Provide the [X, Y] coordinate of the cell's center where the given text is located.  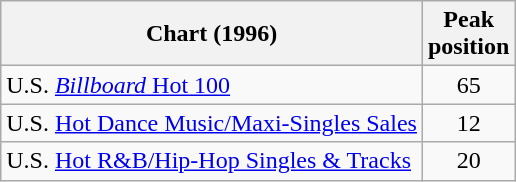
U.S. Billboard Hot 100 [212, 85]
65 [468, 85]
U.S. Hot Dance Music/Maxi-Singles Sales [212, 123]
20 [468, 161]
Peakposition [468, 34]
U.S. Hot R&B/Hip-Hop Singles & Tracks [212, 161]
Chart (1996) [212, 34]
12 [468, 123]
